Scan for the cell matching the given text and deliver its (x, y) coordinate at center. 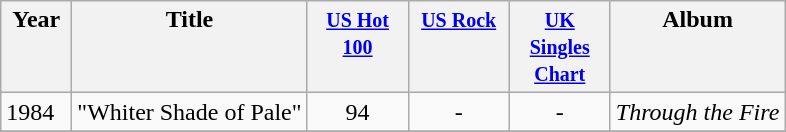
1984 (36, 112)
UK Singles Chart (560, 47)
"Whiter Shade of Pale" (190, 112)
Year (36, 47)
Through the Fire (698, 112)
Title (190, 47)
US Rock (458, 47)
94 (358, 112)
Album (698, 47)
US Hot 100 (358, 47)
